From the cell containing the given text, extract its center point as [X, Y] coordinate. 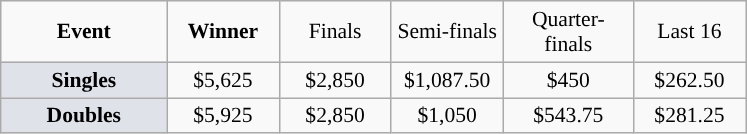
$1,050 [447, 116]
Doubles [84, 116]
$5,625 [223, 80]
$5,925 [223, 116]
Event [84, 32]
Finals [335, 32]
Singles [84, 80]
$262.50 [689, 80]
$1,087.50 [447, 80]
$281.25 [689, 116]
$450 [568, 80]
Last 16 [689, 32]
Winner [223, 32]
Quarter-finals [568, 32]
Semi-finals [447, 32]
$543.75 [568, 116]
